Extract the (X, Y) coordinate from the center of the cell holding the provided text.  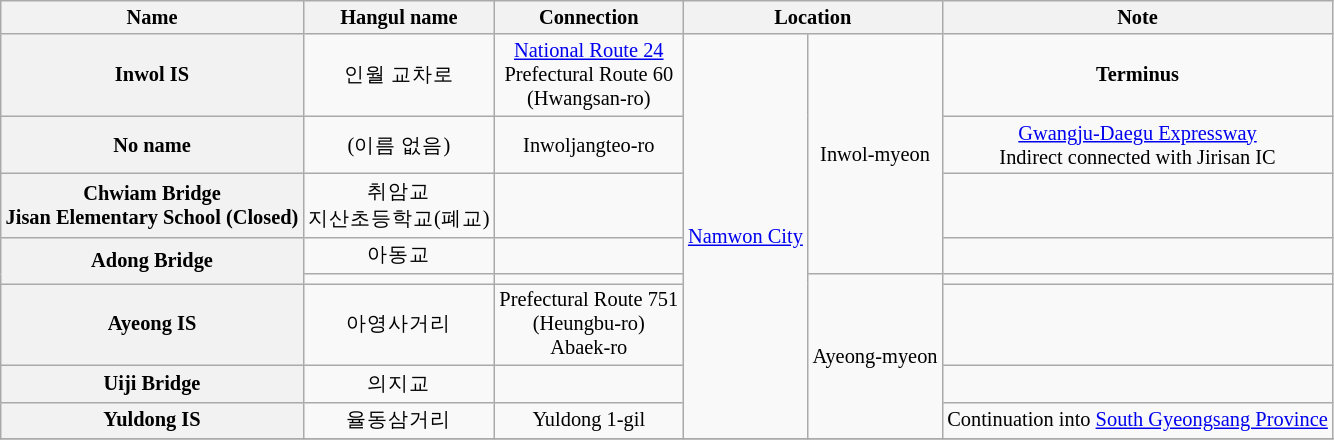
Gwangju-Daegu ExpresswayIndirect connected with Jirisan IC (1137, 145)
인월 교차로 (398, 75)
Inwol IS (152, 75)
Ayeong-myeon (876, 356)
Namwon City (746, 236)
Connection (588, 17)
의지교 (398, 384)
National Route 24Prefectural Route 60(Hwangsan-ro) (588, 75)
율동삼거리 (398, 420)
Inwoljangteo-ro (588, 145)
Chwiam BridgeJisan Elementary School (Closed) (152, 205)
Uiji Bridge (152, 384)
Ayeong IS (152, 324)
Hangul name (398, 17)
아동교 (398, 256)
(이름 없음) (398, 145)
Inwol-myeon (876, 154)
Yuldong 1-gil (588, 420)
Yuldong IS (152, 420)
Adong Bridge (152, 260)
Location (812, 17)
Note (1137, 17)
Terminus (1137, 75)
취암교지산초등학교(폐교) (398, 205)
Continuation into South Gyeongsang Province (1137, 420)
Name (152, 17)
Prefectural Route 751(Heungbu-ro)Abaek-ro (588, 324)
아영사거리 (398, 324)
No name (152, 145)
